Identify which cell holds the provided text, then report its [x, y] central coordinate. 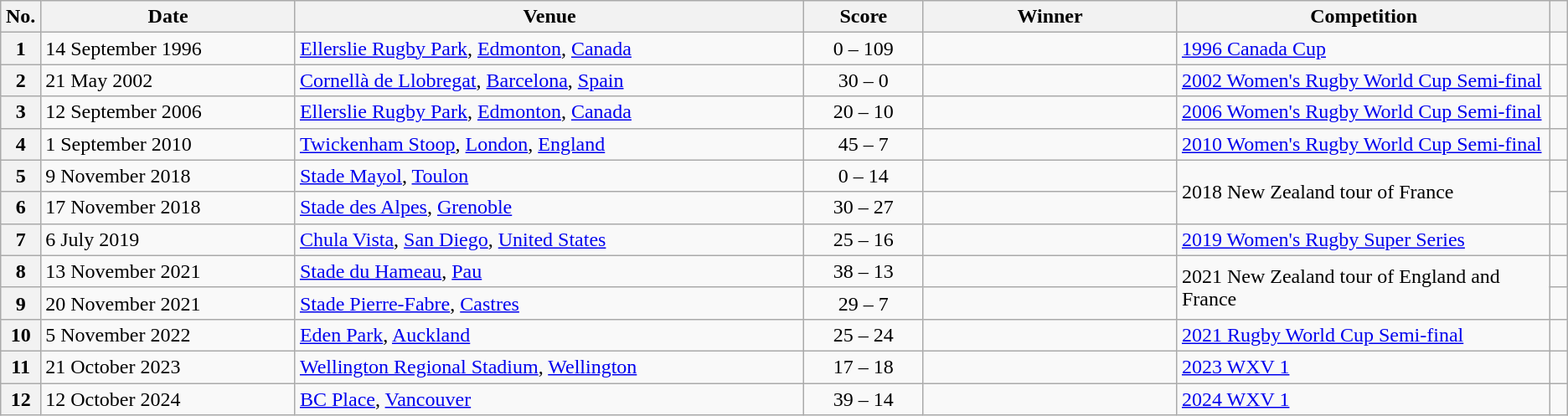
Winner [1050, 17]
17 November 2018 [168, 208]
11 [21, 367]
2006 Women's Rugby World Cup Semi-final [1364, 112]
30 – 0 [864, 80]
4 [21, 144]
6 [21, 208]
9 November 2018 [168, 176]
Score [864, 17]
2019 Women's Rugby Super Series [1364, 239]
Chula Vista, San Diego, United States [549, 239]
Date [168, 17]
Stade du Hameau, Pau [549, 271]
No. [21, 17]
Stade Pierre-Fabre, Castres [549, 303]
25 – 16 [864, 239]
2021 Rugby World Cup Semi-final [1364, 335]
45 – 7 [864, 144]
2024 WXV 1 [1364, 399]
5 November 2022 [168, 335]
1 [21, 49]
Cornellà de Llobregat, Barcelona, Spain [549, 80]
2002 Women's Rugby World Cup Semi-final [1364, 80]
5 [21, 176]
2 [21, 80]
9 [21, 303]
2021 New Zealand tour of England and France [1364, 287]
12 September 2006 [168, 112]
21 October 2023 [168, 367]
Eden Park, Auckland [549, 335]
1996 Canada Cup [1364, 49]
2018 New Zealand tour of France [1364, 192]
Competition [1364, 17]
10 [21, 335]
17 – 18 [864, 367]
39 – 14 [864, 399]
2023 WXV 1 [1364, 367]
7 [21, 239]
0 – 109 [864, 49]
20 November 2021 [168, 303]
BC Place, Vancouver [549, 399]
20 – 10 [864, 112]
30 – 27 [864, 208]
13 November 2021 [168, 271]
21 May 2002 [168, 80]
8 [21, 271]
12 [21, 399]
Twickenham Stoop, London, England [549, 144]
12 October 2024 [168, 399]
38 – 13 [864, 271]
Venue [549, 17]
14 September 1996 [168, 49]
2010 Women's Rugby World Cup Semi-final [1364, 144]
Stade Mayol, Toulon [549, 176]
0 – 14 [864, 176]
3 [21, 112]
6 July 2019 [168, 239]
25 – 24 [864, 335]
Stade des Alpes, Grenoble [549, 208]
1 September 2010 [168, 144]
Wellington Regional Stadium, Wellington [549, 367]
29 – 7 [864, 303]
